Provide the (X, Y) coordinate of the cell's center where the given text is located.  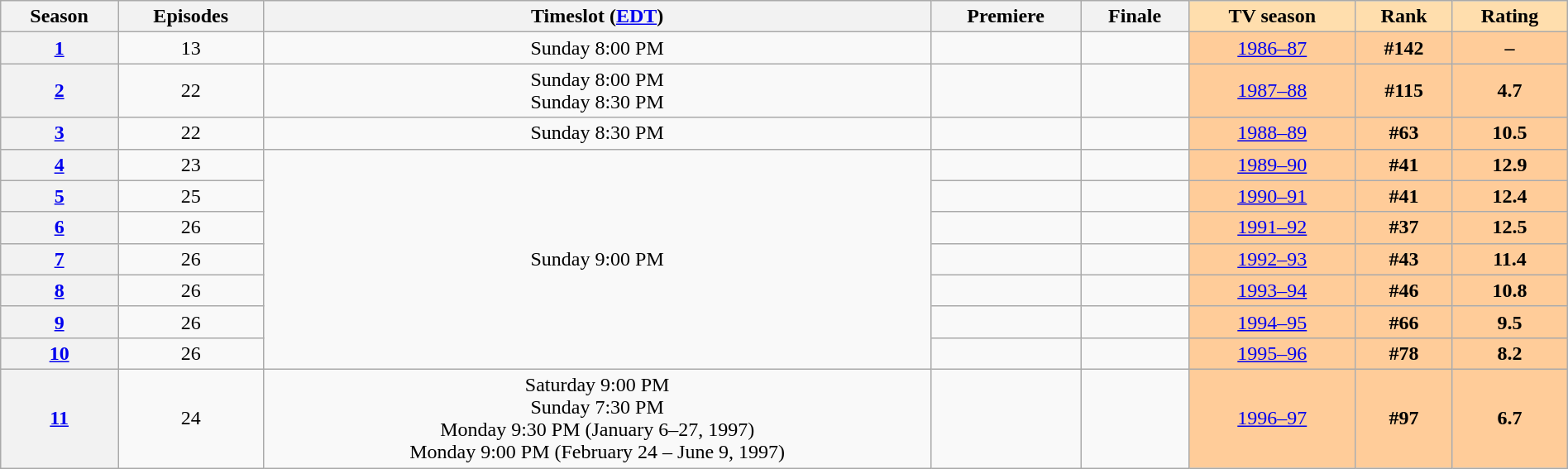
#97 (1403, 419)
#46 (1403, 290)
13 (190, 48)
9 (60, 322)
1990–91 (1272, 196)
#115 (1403, 91)
1992–93 (1272, 259)
10 (60, 353)
24 (190, 419)
12.5 (1510, 227)
1987–88 (1272, 91)
8.2 (1510, 353)
#37 (1403, 227)
11.4 (1510, 259)
Season (60, 17)
1996–97 (1272, 419)
12.4 (1510, 196)
3 (60, 133)
25 (190, 196)
10.5 (1510, 133)
#66 (1403, 322)
4.7 (1510, 91)
1986–87 (1272, 48)
Sunday 8:00 PM (597, 48)
1991–92 (1272, 227)
#142 (1403, 48)
Sunday 8:00 PM Sunday 8:30 PM (597, 91)
10.8 (1510, 290)
#63 (1403, 133)
Rating (1510, 17)
2 (60, 91)
5 (60, 196)
Finale (1135, 17)
1 (60, 48)
8 (60, 290)
Timeslot (EDT) (597, 17)
12.9 (1510, 165)
– (1510, 48)
Sunday 8:30 PM (597, 133)
6.7 (1510, 419)
Episodes (190, 17)
Rank (1403, 17)
1994–95 (1272, 322)
23 (190, 165)
7 (60, 259)
4 (60, 165)
1989–90 (1272, 165)
6 (60, 227)
1988–89 (1272, 133)
1993–94 (1272, 290)
11 (60, 419)
9.5 (1510, 322)
#78 (1403, 353)
Sunday 9:00 PM (597, 259)
Premiere (1006, 17)
Saturday 9:00 PM Sunday 7:30 PM Monday 9:30 PM (January 6–27, 1997)Monday 9:00 PM (February 24 – June 9, 1997) (597, 419)
#43 (1403, 259)
1995–96 (1272, 353)
TV season (1272, 17)
